Find where the given text appears and provide that cell's center as [X, Y] coordinate. 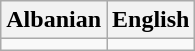
English [151, 20]
Albanian [54, 20]
